Locate the cell with the specified text and output its (x, y) center coordinate. 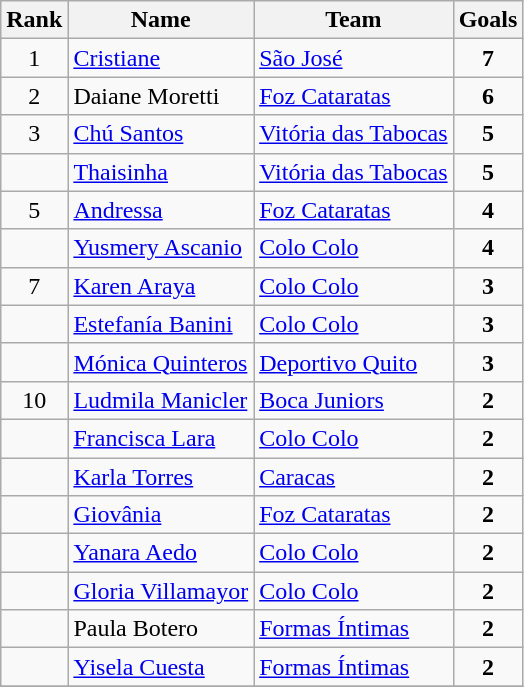
Deportivo Quito (354, 362)
Chú Santos (161, 134)
Mónica Quinteros (161, 362)
Paula Botero (161, 629)
Caracas (354, 477)
1 (34, 58)
Andressa (161, 210)
Thaisinha (161, 172)
Name (161, 20)
São José (354, 58)
Yanara Aedo (161, 553)
Ludmila Manicler (161, 400)
Goals (488, 20)
Gloria Villamayor (161, 591)
Daiane Moretti (161, 96)
Team (354, 20)
Francisca Lara (161, 438)
Boca Juniors (354, 400)
Yisela Cuesta (161, 667)
10 (34, 400)
Yusmery Ascanio (161, 248)
Giovânia (161, 515)
6 (488, 96)
Karen Araya (161, 286)
Rank (34, 20)
Estefanía Banini (161, 324)
Cristiane (161, 58)
Karla Torres (161, 477)
